Determine the [X, Y] coordinate at the center of the cell enclosing the given text.  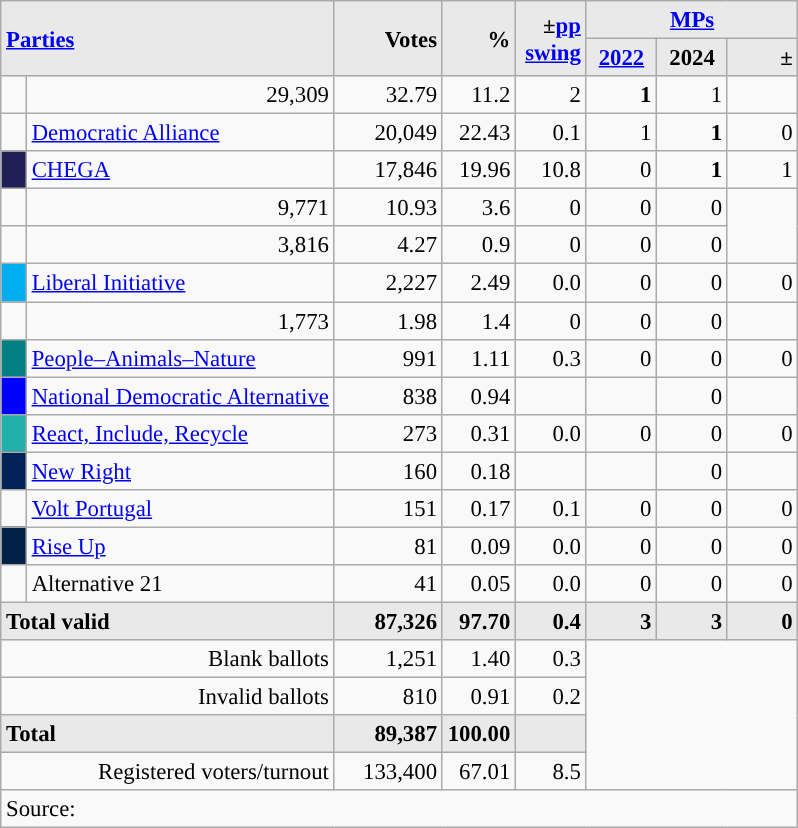
8.5 [552, 772]
10.8 [552, 170]
Parties [168, 38]
133,400 [388, 772]
17,846 [388, 170]
19.96 [478, 170]
2.49 [478, 283]
29,309 [180, 95]
0.4 [552, 621]
2 [552, 95]
160 [388, 471]
2022 [622, 58]
± [762, 58]
React, Include, Recycle [180, 433]
0.05 [478, 584]
67.01 [478, 772]
0.9 [478, 245]
0.17 [478, 509]
81 [388, 546]
0.09 [478, 546]
97.70 [478, 621]
3,816 [180, 245]
Total valid [168, 621]
MPs [692, 20]
838 [388, 396]
3.6 [478, 208]
20,049 [388, 133]
Registered voters/turnout [168, 772]
Blank ballots [168, 659]
Democratic Alliance [180, 133]
1,251 [388, 659]
0.18 [478, 471]
Rise Up [180, 546]
0.91 [478, 697]
2,227 [388, 283]
89,387 [388, 734]
32.79 [388, 95]
1.11 [478, 358]
1.40 [478, 659]
10.93 [388, 208]
CHEGA [180, 170]
273 [388, 433]
11.2 [478, 95]
41 [388, 584]
991 [388, 358]
100.00 [478, 734]
22.43 [478, 133]
0.2 [552, 697]
9,771 [180, 208]
1,773 [180, 321]
Invalid ballots [168, 697]
±pp swing [552, 38]
Alternative 21 [180, 584]
1.4 [478, 321]
Liberal Initiative [180, 283]
0.31 [478, 433]
810 [388, 697]
Total [168, 734]
87,326 [388, 621]
4.27 [388, 245]
0.94 [478, 396]
Volt Portugal [180, 509]
% [478, 38]
National Democratic Alternative [180, 396]
Votes [388, 38]
Source: [400, 809]
People–Animals–Nature [180, 358]
New Right [180, 471]
151 [388, 509]
2024 [692, 58]
1.98 [388, 321]
